Determine the [x, y] coordinate at the center of the cell enclosing the given text.  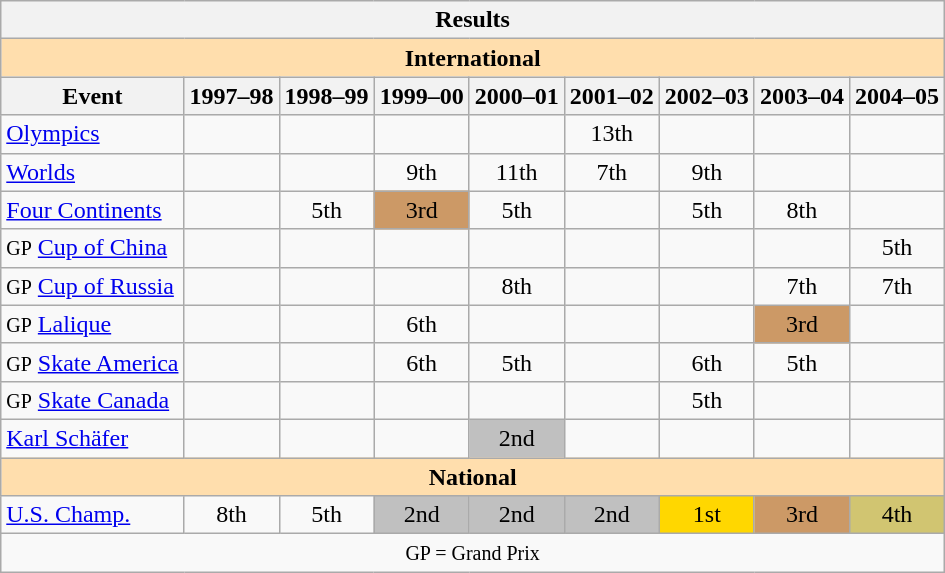
2000–01 [516, 96]
Worlds [92, 172]
GP Skate Canada [92, 400]
1st [706, 515]
Event [92, 96]
International [473, 58]
1999–00 [422, 96]
13th [612, 134]
2001–02 [612, 96]
GP Cup of China [92, 248]
2004–05 [896, 96]
Olympics [92, 134]
2003–04 [802, 96]
GP Cup of Russia [92, 286]
Four Continents [92, 210]
2002–03 [706, 96]
National [473, 477]
4th [896, 515]
11th [516, 172]
1997–98 [232, 96]
GP Skate America [92, 362]
U.S. Champ. [92, 515]
GP = Grand Prix [473, 553]
Results [473, 20]
1998–99 [326, 96]
GP Lalique [92, 324]
Karl Schäfer [92, 438]
